Return [x, y] of the center of cell containing provided text 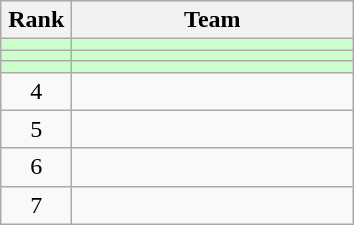
6 [36, 167]
4 [36, 91]
5 [36, 129]
Team [212, 20]
Rank [36, 20]
7 [36, 205]
